Search for the cell housing the specified text and yield its [X, Y] center coordinate. 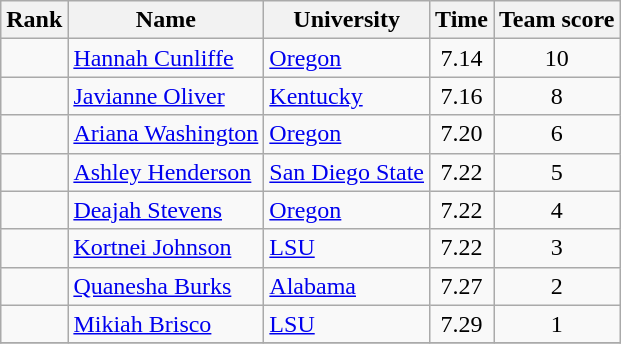
Quanesha Burks [166, 286]
10 [557, 58]
1 [557, 324]
Name [166, 20]
7.14 [462, 58]
Time [462, 20]
4 [557, 210]
6 [557, 134]
Alabama [347, 286]
Deajah Stevens [166, 210]
Ariana Washington [166, 134]
7.29 [462, 324]
Hannah Cunliffe [166, 58]
Rank [34, 20]
Ashley Henderson [166, 172]
Team score [557, 20]
2 [557, 286]
University [347, 20]
Kortnei Johnson [166, 248]
Mikiah Brisco [166, 324]
5 [557, 172]
San Diego State [347, 172]
Javianne Oliver [166, 96]
3 [557, 248]
7.27 [462, 286]
7.16 [462, 96]
Kentucky [347, 96]
8 [557, 96]
7.20 [462, 134]
